Scan for the cell matching the given text and deliver its (x, y) coordinate at center. 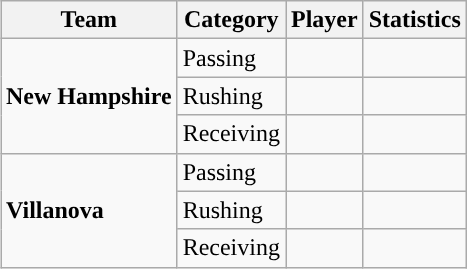
Villanova (88, 210)
Team (88, 20)
Category (231, 20)
Player (325, 20)
Statistics (414, 20)
New Hampshire (88, 96)
